Output the (X, Y) coordinate of the center of the cell containing the given text.  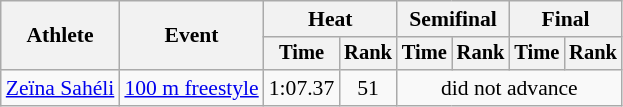
Athlete (60, 36)
51 (368, 88)
1:07.37 (302, 88)
Semifinal (453, 19)
Event (191, 36)
Final (565, 19)
Heat (330, 19)
Zeïna Sahéli (60, 88)
100 m freestyle (191, 88)
did not advance (510, 88)
